Identify which cell holds the provided text, then report its (X, Y) central coordinate. 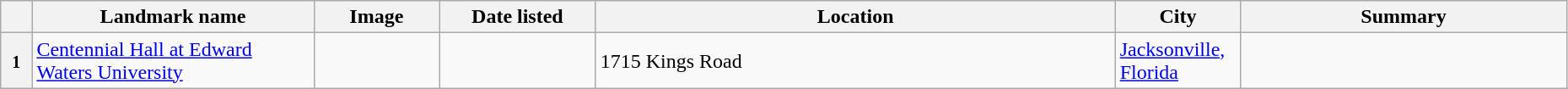
Location (855, 17)
1 (17, 61)
Image (376, 17)
Centennial Hall at Edward Waters University (173, 61)
Summary (1404, 17)
1715 Kings Road (855, 61)
Landmark name (173, 17)
Jacksonville, Florida (1177, 61)
Date listed (518, 17)
City (1177, 17)
